Pinpoint the cell where the given text exists, returning its (X, Y) midpoint coordinate. 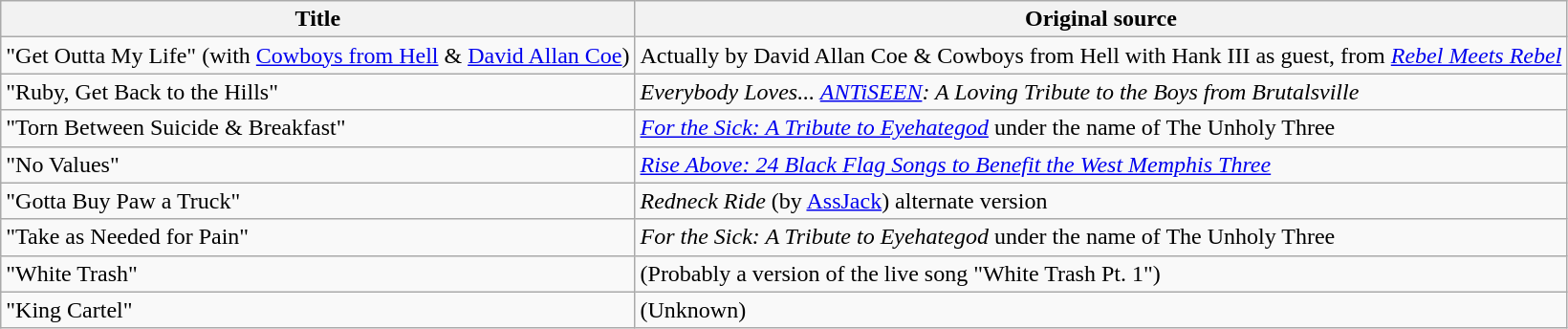
"King Cartel" (317, 310)
"Torn Between Suicide & Breakfast" (317, 128)
Actually by David Allan Coe & Cowboys from Hell with Hank III as guest, from Rebel Meets Rebel (1101, 55)
(Unknown) (1101, 310)
Rise Above: 24 Black Flag Songs to Benefit the West Memphis Three (1101, 164)
(Probably a version of the live song "White Trash Pt. 1") (1101, 274)
"Get Outta My Life" (with Cowboys from Hell & David Allan Coe) (317, 55)
Everybody Loves... ANTiSEEN: A Loving Tribute to the Boys from Brutalsville (1101, 92)
"Take as Needed for Pain" (317, 237)
Title (317, 19)
Redneck Ride (by AssJack) alternate version (1101, 201)
"White Trash" (317, 274)
"Gotta Buy Paw a Truck" (317, 201)
"Ruby, Get Back to the Hills" (317, 92)
Original source (1101, 19)
"No Values" (317, 164)
